Scan for the cell matching the given text and deliver its [x, y] coordinate at center. 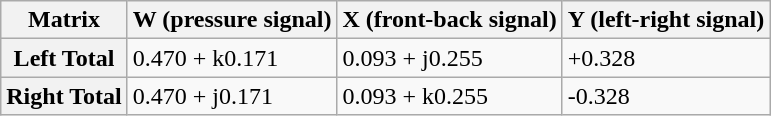
W (pressure signal) [232, 20]
+0.328 [666, 58]
0.470 + j0.171 [232, 96]
Right Total [64, 96]
-0.328 [666, 96]
0.093 + k0.255 [450, 96]
Left Total [64, 58]
Matrix [64, 20]
X (front-back signal) [450, 20]
0.093 + j0.255 [450, 58]
0.470 + k0.171 [232, 58]
Y (left-right signal) [666, 20]
